Detect which cell encompasses the target text, then output its (X, Y) center coordinate. 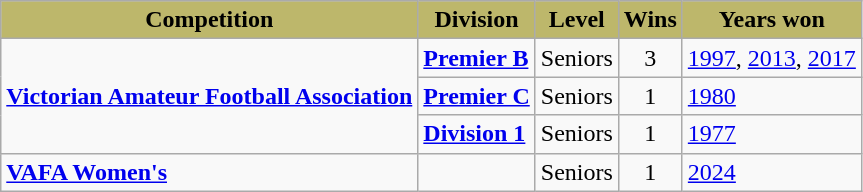
2024 (772, 172)
Division (476, 20)
3 (650, 58)
Years won (772, 20)
VAFA Women's (210, 172)
1997, 2013, 2017 (772, 58)
Victorian Amateur Football Association (210, 96)
Level (576, 20)
Division 1 (476, 134)
Competition (210, 20)
Premier B (476, 58)
1977 (772, 134)
Premier C (476, 96)
1980 (772, 96)
Wins (650, 20)
